Pinpoint the cell where the given text exists, returning its (x, y) midpoint coordinate. 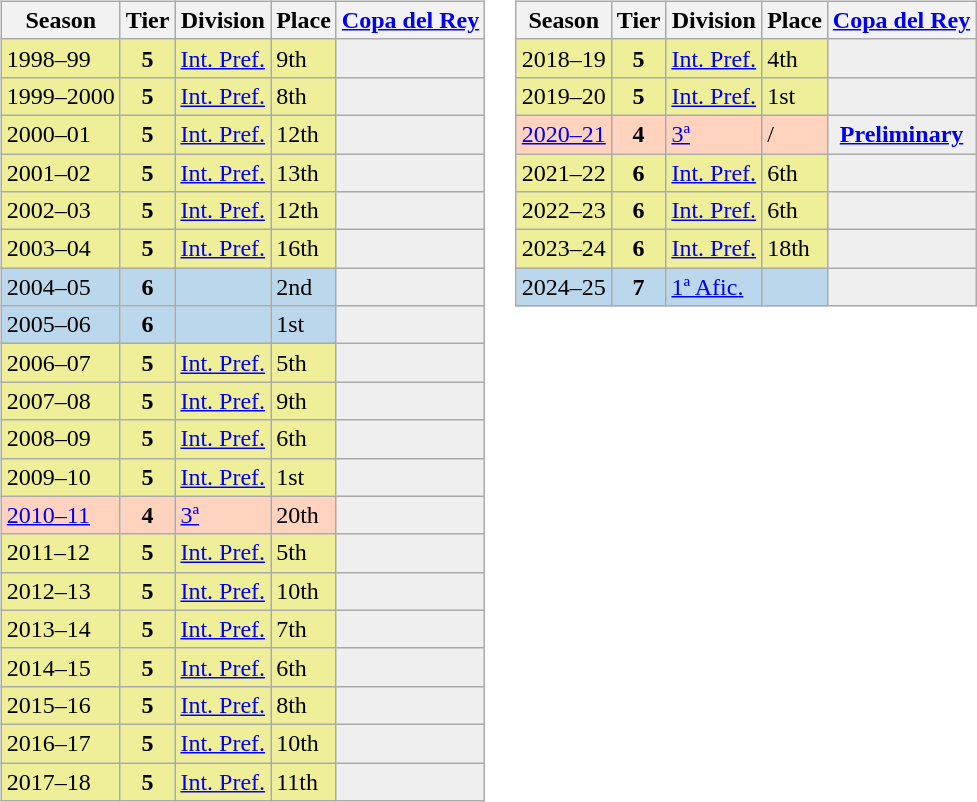
Preliminary (901, 134)
2015–16 (60, 705)
4th (795, 58)
2018–19 (564, 58)
1998–99 (60, 58)
2000–01 (60, 134)
2022–23 (564, 211)
11th (304, 781)
2002–03 (60, 211)
2007–08 (60, 401)
2005–06 (60, 325)
2008–09 (60, 439)
2nd (304, 287)
13th (304, 173)
2020–21 (564, 134)
2013–14 (60, 629)
2004–05 (60, 287)
2017–18 (60, 781)
2014–15 (60, 667)
7th (304, 629)
2024–25 (564, 287)
2003–04 (60, 249)
1999–2000 (60, 96)
18th (795, 249)
2021–22 (564, 173)
2006–07 (60, 363)
16th (304, 249)
2019–20 (564, 96)
2001–02 (60, 173)
20th (304, 515)
2012–13 (60, 591)
/ (795, 134)
2010–11 (60, 515)
1ª Afic. (714, 287)
2009–10 (60, 477)
2011–12 (60, 553)
7 (638, 287)
2023–24 (564, 249)
2016–17 (60, 743)
